Output the [x, y] coordinate of the center of the cell containing the given text.  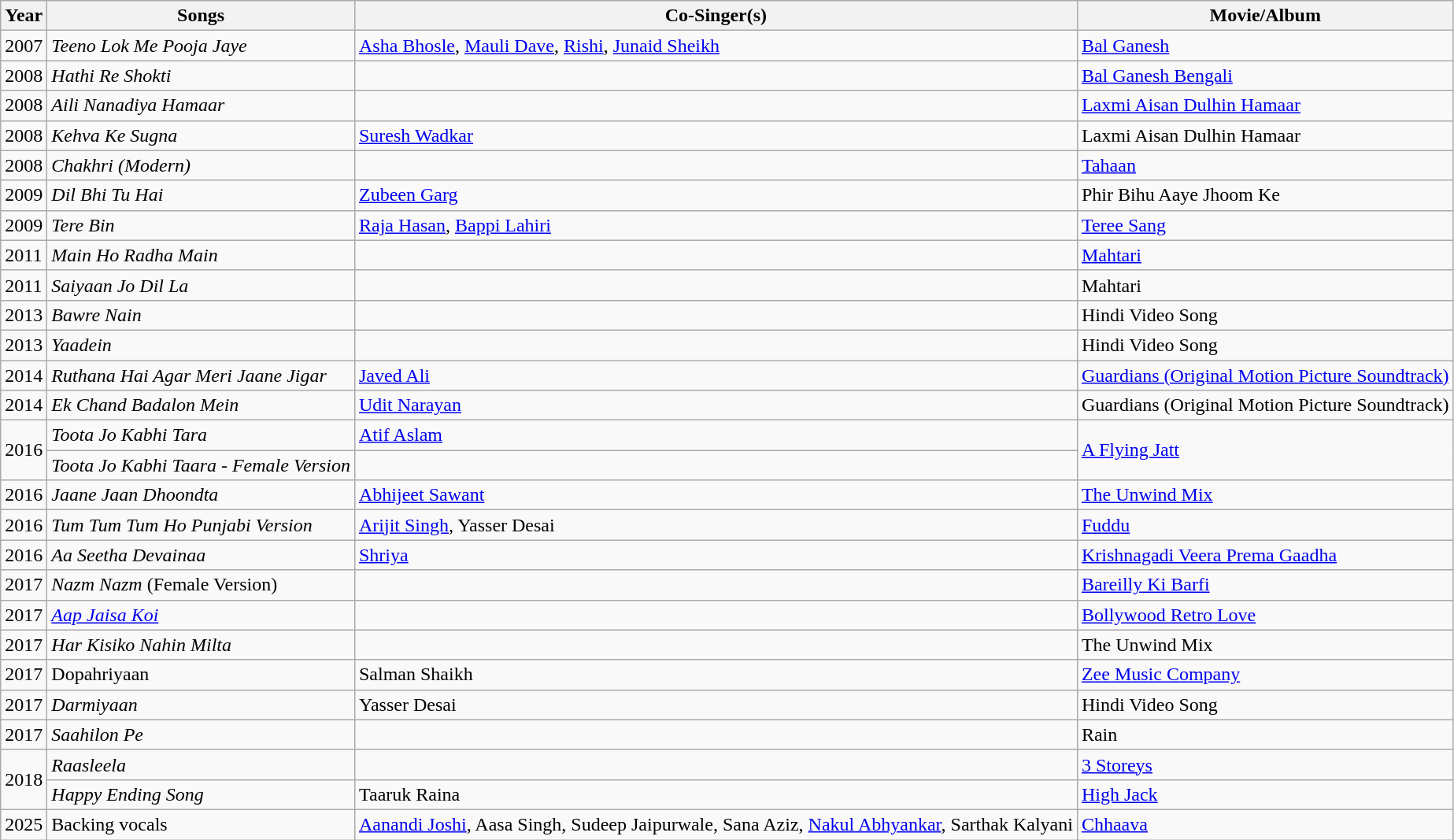
Saahilon Pe [202, 735]
Bareilly Ki Barfi [1265, 585]
Raja Hasan, Bappi Lahiri [716, 225]
Nazm Nazm (Female Version) [202, 585]
Shriya [716, 555]
Bal Ganesh [1265, 46]
Ruthana Hai Agar Meri Jaane Jigar [202, 376]
Tere Bin [202, 225]
Chhaava [1265, 824]
Zee Music Company [1265, 675]
Toota Jo Kabhi Taara - Female Version [202, 465]
Teree Sang [1265, 225]
Chakhri (Modern) [202, 165]
Krishnagadi Veera Prema Gaadha [1265, 555]
Rain [1265, 735]
Saiyaan Jo Dil La [202, 285]
Teeno Lok Me Pooja Jaye [202, 46]
3 Storeys [1265, 764]
Aili Nanadiya Hamaar [202, 105]
2018 [24, 779]
Aap Jaisa Koi [202, 615]
Year [24, 16]
Salman Shaikh [716, 675]
Aanandi Joshi, Aasa Singh, Sudeep Jaipurwale, Sana Aziz, Nakul Abhyankar, Sarthak Kalyani [716, 824]
Phir Bihu Aaye Jhoom Ke [1265, 195]
Toota Jo Kabhi Tara [202, 435]
A Flying Jatt [1265, 450]
2007 [24, 46]
Raasleela [202, 764]
Yasser Desai [716, 705]
Hathi Re Shokti [202, 76]
Backing vocals [202, 824]
Yaadein [202, 345]
Dil Bhi Tu Hai [202, 195]
Tum Tum Tum Ho Punjabi Version [202, 525]
Har Kisiko Nahin Milta [202, 645]
Suresh Wadkar [716, 135]
Atif Aslam [716, 435]
Co-Singer(s) [716, 16]
Main Ho Radha Main [202, 255]
Darmiyaan [202, 705]
Jaane Jaan Dhoondta [202, 495]
Arijit Singh, Yasser Desai [716, 525]
Javed Ali [716, 376]
High Jack [1265, 794]
Bal Ganesh Bengali [1265, 76]
Zubeen Garg [716, 195]
Aa Seetha Devainaa [202, 555]
Taaruk Raina [716, 794]
Kehva Ke Sugna [202, 135]
Dopahriyaan [202, 675]
Abhijeet Sawant [716, 495]
Asha Bhosle, Mauli Dave, Rishi, Junaid Sheikh [716, 46]
Ek Chand Badalon Mein [202, 405]
Tahaan [1265, 165]
Songs [202, 16]
Bollywood Retro Love [1265, 615]
Happy Ending Song [202, 794]
Movie/Album [1265, 16]
Fuddu [1265, 525]
Bawre Nain [202, 315]
Udit Narayan [716, 405]
2025 [24, 824]
